For the text-containing cell, return its midpoint in [x, y] coordinate format. 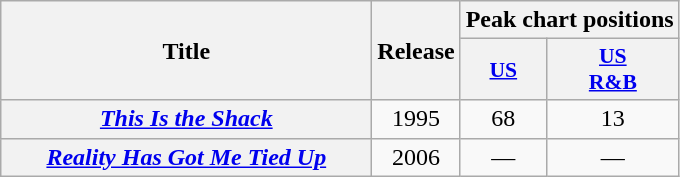
USR&B [612, 70]
Peak chart positions [570, 20]
1995 [416, 119]
68 [503, 119]
Reality Has Got Me Tied Up [186, 157]
2006 [416, 157]
Title [186, 50]
Release [416, 50]
13 [612, 119]
US [503, 70]
This Is the Shack [186, 119]
